From the cell containing the given text, extract its center point as [x, y] coordinate. 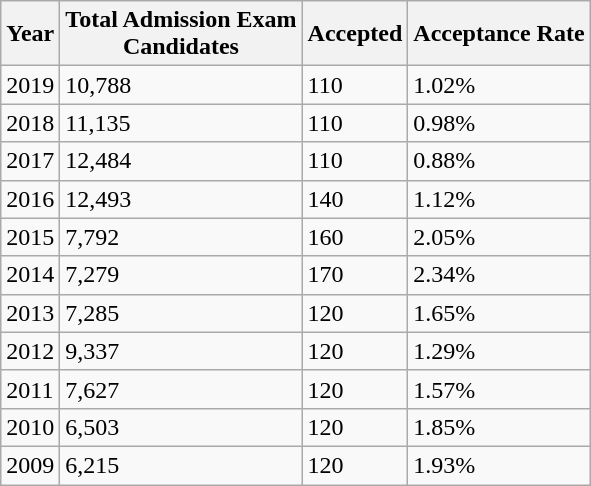
7,792 [181, 237]
7,279 [181, 275]
12,484 [181, 161]
6,215 [181, 465]
1.65% [499, 313]
9,337 [181, 351]
2014 [30, 275]
140 [355, 199]
2010 [30, 427]
2012 [30, 351]
1.93% [499, 465]
2015 [30, 237]
2.05% [499, 237]
10,788 [181, 85]
2017 [30, 161]
7,627 [181, 389]
1.12% [499, 199]
11,135 [181, 123]
2013 [30, 313]
Year [30, 34]
1.85% [499, 427]
Accepted [355, 34]
1.02% [499, 85]
Acceptance Rate [499, 34]
7,285 [181, 313]
2016 [30, 199]
2.34% [499, 275]
1.29% [499, 351]
1.57% [499, 389]
Total Admission ExamCandidates [181, 34]
12,493 [181, 199]
170 [355, 275]
6,503 [181, 427]
0.98% [499, 123]
2009 [30, 465]
2018 [30, 123]
160 [355, 237]
2019 [30, 85]
2011 [30, 389]
0.88% [499, 161]
